Output the (x, y) coordinate of the center of the cell containing the given text.  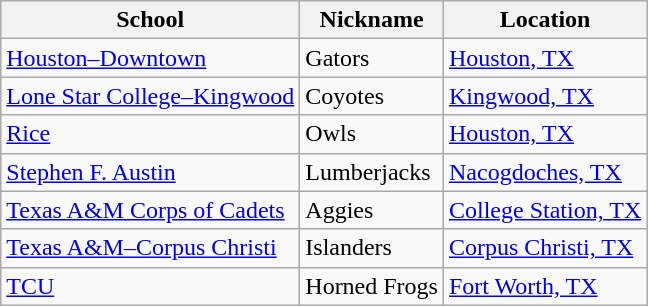
Lumberjacks (372, 172)
Rice (150, 134)
Texas A&M–Corpus Christi (150, 248)
Nacogdoches, TX (544, 172)
Nickname (372, 20)
Stephen F. Austin (150, 172)
Lone Star College–Kingwood (150, 96)
College Station, TX (544, 210)
Texas A&M Corps of Cadets (150, 210)
Kingwood, TX (544, 96)
Corpus Christi, TX (544, 248)
Coyotes (372, 96)
Horned Frogs (372, 286)
Aggies (372, 210)
TCU (150, 286)
Owls (372, 134)
Houston–Downtown (150, 58)
Location (544, 20)
Fort Worth, TX (544, 286)
Islanders (372, 248)
Gators (372, 58)
School (150, 20)
